Provide the (x, y) coordinate of the cell's center where the given text is located.  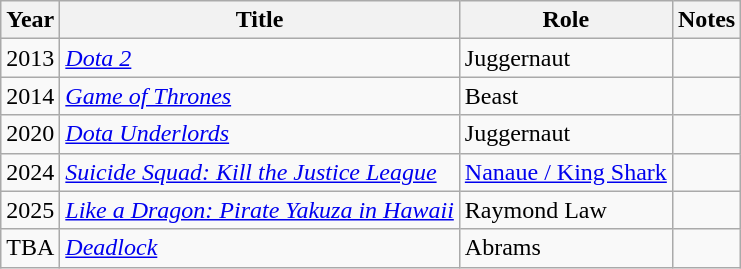
TBA (30, 248)
2025 (30, 210)
2024 (30, 172)
Suicide Squad: Kill the Justice League (260, 172)
2020 (30, 134)
Raymond Law (566, 210)
Title (260, 20)
2013 (30, 58)
Deadlock (260, 248)
Nanaue / King Shark (566, 172)
Notes (706, 20)
Beast (566, 96)
Abrams (566, 248)
Dota Underlords (260, 134)
Like a Dragon: Pirate Yakuza in Hawaii (260, 210)
Role (566, 20)
Game of Thrones (260, 96)
Dota 2 (260, 58)
2014 (30, 96)
Year (30, 20)
